Output the [X, Y] coordinate of the center of the cell containing the given text.  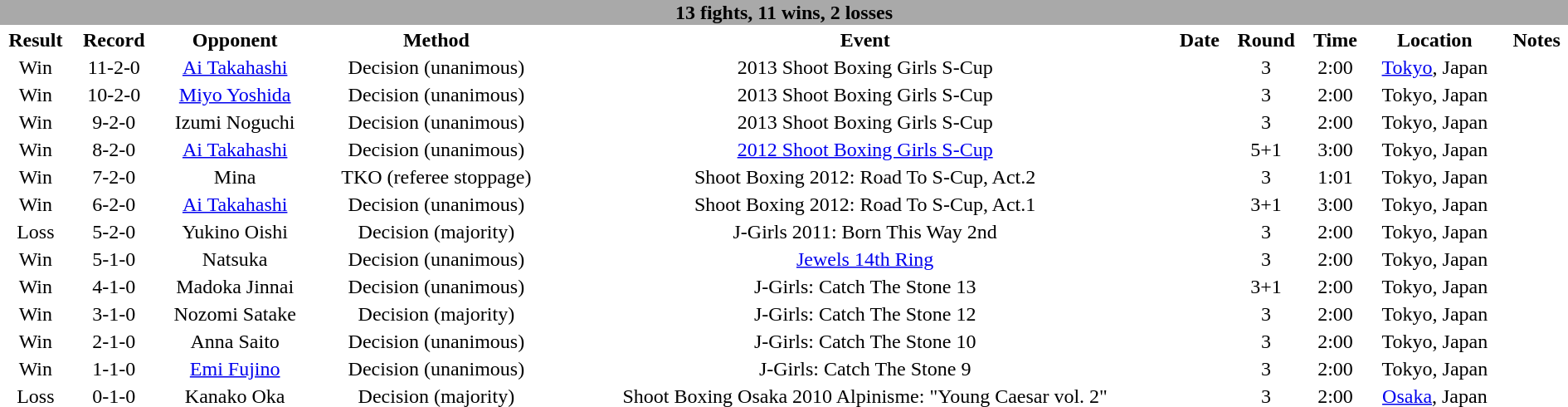
5+1 [1266, 150]
Record [114, 40]
9-2-0 [114, 122]
1:01 [1335, 177]
J-Girls: Catch The Stone 9 [864, 369]
2-1-0 [114, 341]
Time [1335, 40]
Izumi Noguchi [235, 122]
3-1-0 [114, 314]
Mina [235, 177]
Opponent [235, 40]
Madoka Jinnai [235, 287]
13 fights, 11 wins, 2 losses [784, 12]
Event [864, 40]
Date [1200, 40]
J-Girls: Catch The Stone 13 [864, 287]
Shoot Boxing 2012: Road To S-Cup, Act.1 [864, 204]
5-2-0 [114, 232]
Result [36, 40]
4-1-0 [114, 287]
11-2-0 [114, 67]
7-2-0 [114, 177]
Location [1435, 40]
J-Girls 2011: Born This Way 2nd [864, 232]
Nozomi Satake [235, 314]
2012 Shoot Boxing Girls S-Cup [864, 150]
Jewels 14th Ring [864, 259]
Loss [36, 232]
Method [436, 40]
Natsuka [235, 259]
TKO (referee stoppage) [436, 177]
J-Girls: Catch The Stone 12 [864, 314]
Notes [1536, 40]
Yukino Oishi [235, 232]
Shoot Boxing 2012: Road To S-Cup, Act.2 [864, 177]
5-1-0 [114, 259]
Emi Fujino [235, 369]
6-2-0 [114, 204]
J-Girls: Catch The Stone 10 [864, 341]
Miyo Yoshida [235, 95]
Round [1266, 40]
Anna Saito [235, 341]
1-1-0 [114, 369]
8-2-0 [114, 150]
10-2-0 [114, 95]
